Provide the [x, y] coordinate of the cell's center where the given text is located.  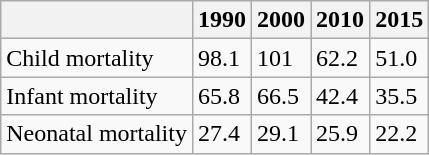
35.5 [400, 96]
Child mortality [97, 58]
2015 [400, 20]
2000 [280, 20]
22.2 [400, 134]
27.4 [222, 134]
Infant mortality [97, 96]
42.4 [340, 96]
62.2 [340, 58]
25.9 [340, 134]
1990 [222, 20]
98.1 [222, 58]
65.8 [222, 96]
51.0 [400, 58]
66.5 [280, 96]
2010 [340, 20]
29.1 [280, 134]
Neonatal mortality [97, 134]
101 [280, 58]
